Determine the (x, y) coordinate at the center of the cell enclosing the given text.  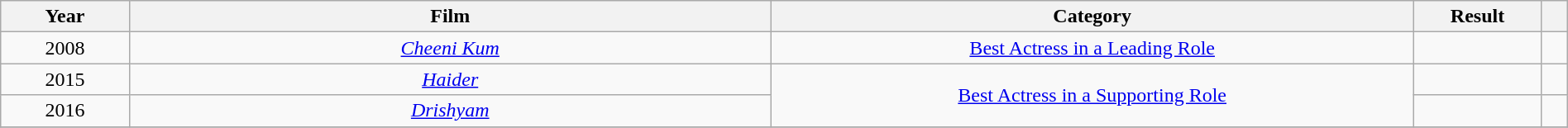
Result (1477, 17)
Haider (450, 79)
Drishyam (450, 111)
Cheeni Kum (450, 48)
2016 (65, 111)
Best Actress in a Leading Role (1092, 48)
Year (65, 17)
Best Actress in a Supporting Role (1092, 95)
2008 (65, 48)
Film (450, 17)
Category (1092, 17)
2015 (65, 79)
